Search for the cell housing the specified text and yield its [x, y] center coordinate. 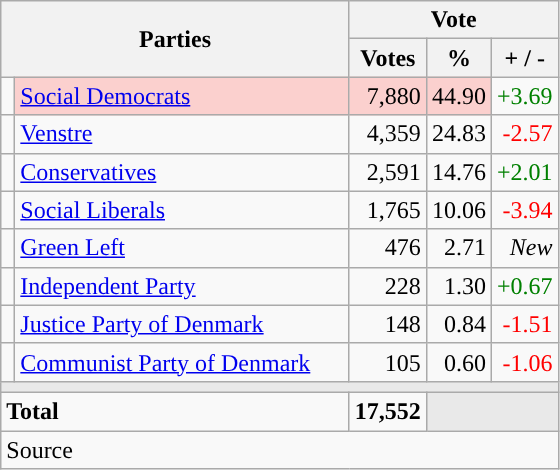
24.83 [458, 134]
44.90 [458, 96]
1,765 [388, 210]
14.76 [458, 172]
476 [388, 248]
-1.06 [524, 362]
Venstre [182, 134]
Vote [454, 20]
10.06 [458, 210]
-1.51 [524, 324]
Green Left [182, 248]
0.60 [458, 362]
New [524, 248]
2.71 [458, 248]
% [458, 58]
1.30 [458, 286]
0.84 [458, 324]
105 [388, 362]
+2.01 [524, 172]
228 [388, 286]
Communist Party of Denmark [182, 362]
-2.57 [524, 134]
Social Democrats [182, 96]
Independent Party [182, 286]
4,359 [388, 134]
Total [176, 411]
Social Liberals [182, 210]
+ / - [524, 58]
7,880 [388, 96]
+0.67 [524, 286]
17,552 [388, 411]
-3.94 [524, 210]
2,591 [388, 172]
Source [280, 449]
Conservatives [182, 172]
Votes [388, 58]
148 [388, 324]
+3.69 [524, 96]
Parties [176, 39]
Justice Party of Denmark [182, 324]
